Locate the cell with the specified text and output its (X, Y) center coordinate. 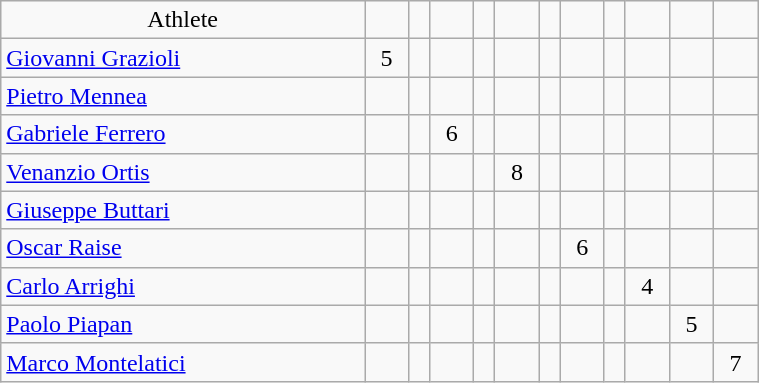
Venanzio Ortis (183, 172)
Giovanni Grazioli (183, 58)
Pietro Mennea (183, 96)
Athlete (183, 20)
Giuseppe Buttari (183, 210)
7 (735, 362)
Carlo Arrighi (183, 286)
8 (517, 172)
4 (647, 286)
Paolo Piapan (183, 324)
Marco Montelatici (183, 362)
Gabriele Ferrero (183, 134)
Oscar Raise (183, 248)
